Pinpoint the cell where the given text exists, returning its [x, y] midpoint coordinate. 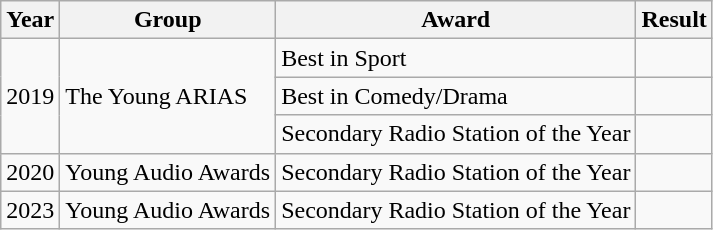
Group [168, 20]
2023 [30, 210]
2019 [30, 96]
Result [674, 20]
2020 [30, 172]
Year [30, 20]
Award [456, 20]
Best in Comedy/Drama [456, 96]
The Young ARIAS [168, 96]
Best in Sport [456, 58]
